Determine the [X, Y] coordinate at the center of the cell enclosing the given text.  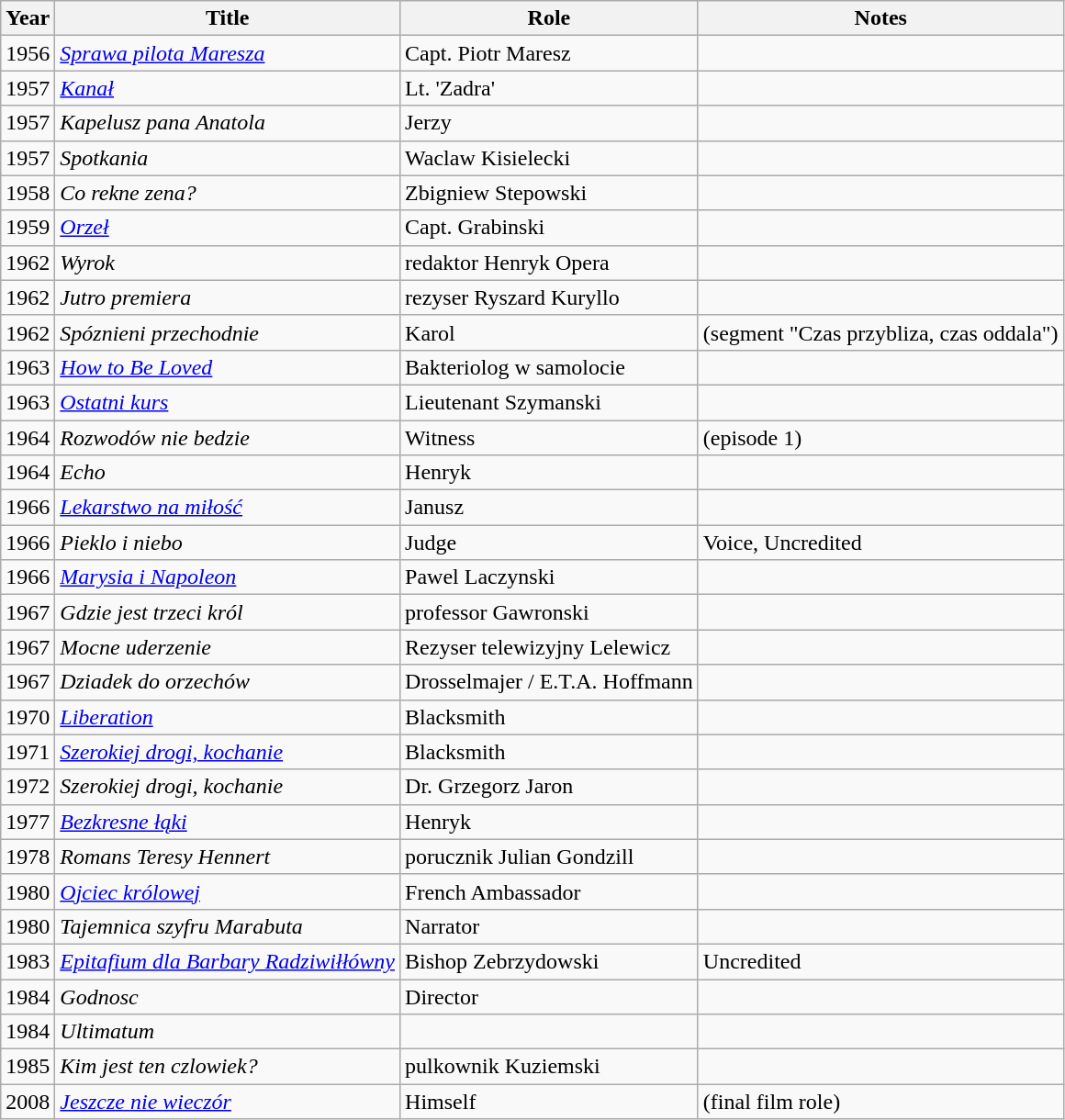
Lieutenant Szymanski [549, 402]
Janusz [549, 508]
1978 [28, 857]
Spóznieni przechodnie [228, 332]
rezyser Ryszard Kuryllo [549, 297]
porucznik Julian Gondzill [549, 857]
Kanał [228, 88]
Orzeł [228, 228]
Co rekne zena? [228, 193]
1959 [28, 228]
Bakteriolog w samolocie [549, 367]
2008 [28, 1102]
professor Gawronski [549, 612]
Kapelusz pana Anatola [228, 123]
(segment "Czas przybliza, czas oddala") [880, 332]
1983 [28, 961]
Wyrok [228, 263]
Drosselmajer / E.T.A. Hoffmann [549, 682]
Bishop Zebrzydowski [549, 961]
Ostatni kurs [228, 402]
Zbigniew Stepowski [549, 193]
Voice, Uncredited [880, 543]
Echo [228, 473]
1972 [28, 787]
Uncredited [880, 961]
Role [549, 18]
Waclaw Kisielecki [549, 158]
Jerzy [549, 123]
How to Be Loved [228, 367]
1977 [28, 822]
Jutro premiera [228, 297]
Pawel Laczynski [549, 577]
Capt. Grabinski [549, 228]
(final film role) [880, 1102]
Ojciec królowej [228, 891]
(episode 1) [880, 438]
Dziadek do orzechów [228, 682]
Mocne uderzenie [228, 647]
Sprawa pilota Maresza [228, 53]
1985 [28, 1067]
Godnosc [228, 996]
redaktor Henryk Opera [549, 263]
Notes [880, 18]
1970 [28, 717]
Bezkresne łąki [228, 822]
Witness [549, 438]
Tajemnica szyfru Marabuta [228, 926]
Dr. Grzegorz Jaron [549, 787]
Lekarstwo na miłość [228, 508]
Year [28, 18]
1958 [28, 193]
Ultimatum [228, 1032]
Lt. 'Zadra' [549, 88]
Gdzie jest trzeci król [228, 612]
Rezyser telewizyjny Lelewicz [549, 647]
1971 [28, 752]
1956 [28, 53]
Liberation [228, 717]
Marysia i Napoleon [228, 577]
French Ambassador [549, 891]
Judge [549, 543]
Title [228, 18]
Capt. Piotr Maresz [549, 53]
Jeszcze nie wieczór [228, 1102]
Kim jest ten czlowiek? [228, 1067]
Director [549, 996]
Epitafium dla Barbary Radziwiłłówny [228, 961]
Karol [549, 332]
pulkownik Kuziemski [549, 1067]
Spotkania [228, 158]
Narrator [549, 926]
Romans Teresy Hennert [228, 857]
Himself [549, 1102]
Pieklo i niebo [228, 543]
Rozwodów nie bedzie [228, 438]
